Scan for the cell matching the given text and deliver its (x, y) coordinate at center. 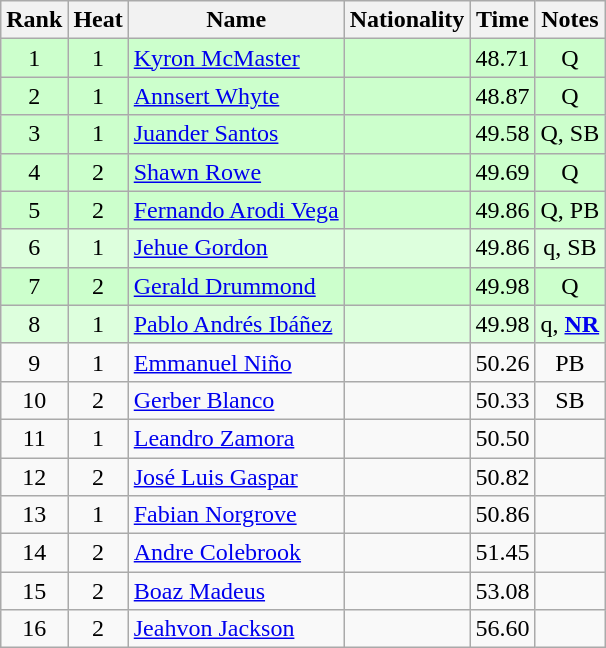
Fabian Norgrove (236, 515)
6 (34, 248)
51.45 (502, 553)
13 (34, 515)
10 (34, 400)
4 (34, 172)
PB (570, 362)
8 (34, 324)
Kyron McMaster (236, 58)
q, NR (570, 324)
50.82 (502, 477)
9 (34, 362)
5 (34, 210)
50.33 (502, 400)
15 (34, 591)
7 (34, 286)
Fernando Arodi Vega (236, 210)
12 (34, 477)
Rank (34, 20)
Heat (98, 20)
49.69 (502, 172)
50.50 (502, 438)
3 (34, 134)
Gerald Drummond (236, 286)
53.08 (502, 591)
50.26 (502, 362)
50.86 (502, 515)
Nationality (407, 20)
56.60 (502, 629)
Annsert Whyte (236, 96)
Pablo Andrés Ibáñez (236, 324)
SB (570, 400)
q, SB (570, 248)
Shawn Rowe (236, 172)
Leandro Zamora (236, 438)
48.87 (502, 96)
49.58 (502, 134)
Notes (570, 20)
Emmanuel Niño (236, 362)
11 (34, 438)
14 (34, 553)
Jehue Gordon (236, 248)
Juander Santos (236, 134)
Time (502, 20)
Gerber Blanco (236, 400)
Andre Colebrook (236, 553)
Q, SB (570, 134)
Q, PB (570, 210)
48.71 (502, 58)
Boaz Madeus (236, 591)
José Luis Gaspar (236, 477)
Jeahvon Jackson (236, 629)
16 (34, 629)
Name (236, 20)
